Return the (x, y) coordinate for the center point of the cell that contains the specified text.  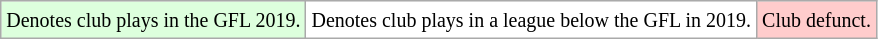
Denotes club plays in a league below the GFL in 2019. (532, 20)
Club defunct. (817, 20)
Denotes club plays in the GFL 2019. (154, 20)
